Pinpoint the cell where the given text exists, returning its [x, y] midpoint coordinate. 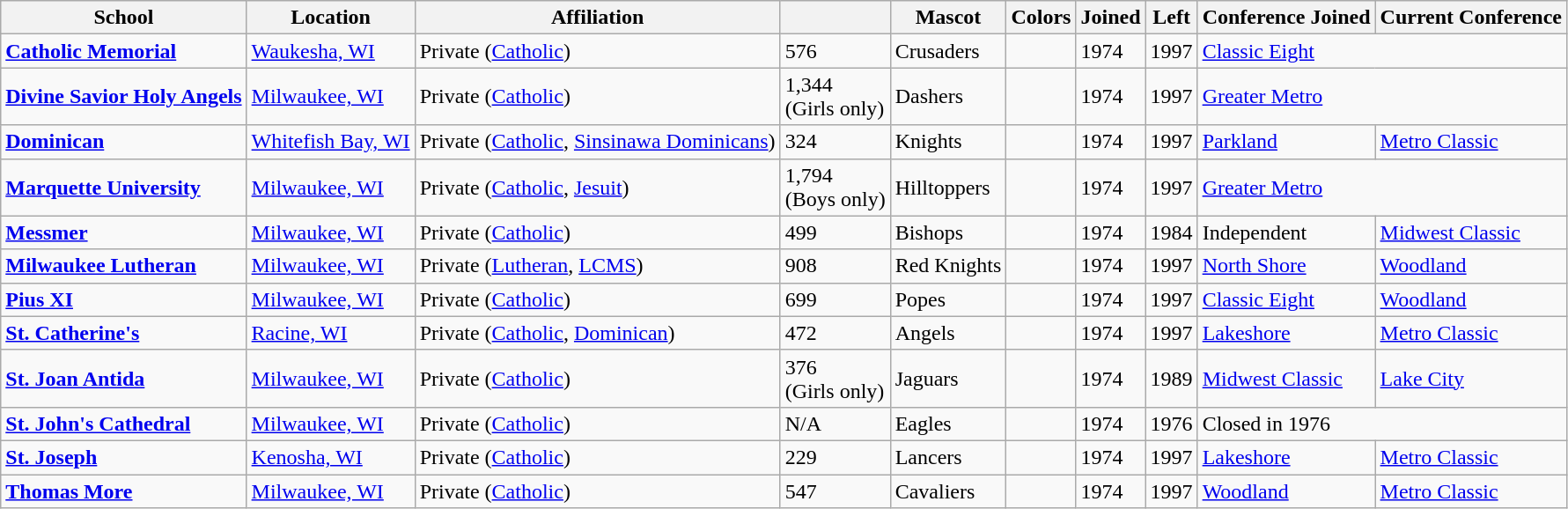
Private (Catholic, Jesuit) [597, 187]
699 [835, 299]
908 [835, 266]
1,344(Girls only) [835, 97]
Colors [1041, 18]
North Shore [1286, 266]
Affiliation [597, 18]
N/A [835, 424]
Private (Catholic, Dominican) [597, 333]
Messmer [123, 232]
Lake City [1470, 379]
Hilltoppers [948, 187]
Cavaliers [948, 491]
Location [331, 18]
1,794(Boys only) [835, 187]
Eagles [948, 424]
Pius XI [123, 299]
229 [835, 457]
Kenosha, WI [331, 457]
Parkland [1286, 142]
Left [1171, 18]
St. John's Cathedral [123, 424]
Private (Catholic, Sinsinawa Dominicans) [597, 142]
Divine Savior Holy Angels [123, 97]
Catholic Memorial [123, 51]
1989 [1171, 379]
499 [835, 232]
Bishops [948, 232]
324 [835, 142]
Marquette University [123, 187]
Current Conference [1470, 18]
Conference Joined [1286, 18]
Popes [948, 299]
Angels [948, 333]
Dashers [948, 97]
Private (Lutheran, LCMS) [597, 266]
Closed in 1976 [1382, 424]
376(Girls only) [835, 379]
Whitefish Bay, WI [331, 142]
Joined [1111, 18]
547 [835, 491]
1976 [1171, 424]
School [123, 18]
Crusaders [948, 51]
472 [835, 333]
Waukesha, WI [331, 51]
Jaguars [948, 379]
Dominican [123, 142]
St. Joan Antida [123, 379]
Racine, WI [331, 333]
Milwaukee Lutheran [123, 266]
Lancers [948, 457]
1984 [1171, 232]
Thomas More [123, 491]
Independent [1286, 232]
576 [835, 51]
Knights [948, 142]
St. Joseph [123, 457]
Red Knights [948, 266]
St. Catherine's [123, 333]
Mascot [948, 18]
